Extract the (x, y) coordinate from the center of the cell holding the provided text.  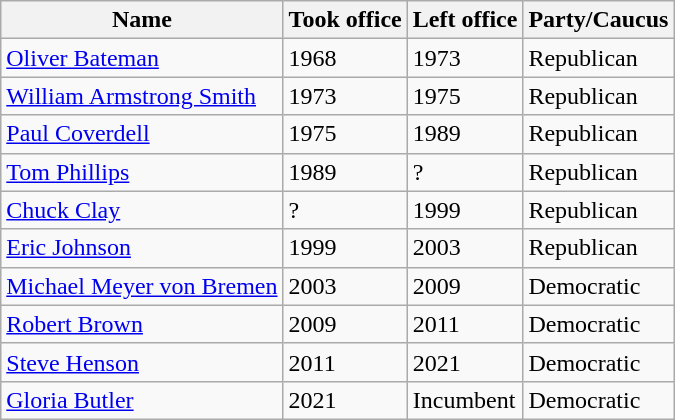
Eric Johnson (142, 248)
Steve Henson (142, 362)
Party/Caucus (598, 20)
Robert Brown (142, 324)
Chuck Clay (142, 210)
William Armstrong Smith (142, 96)
Incumbent (465, 400)
Took office (345, 20)
Gloria Butler (142, 400)
Oliver Bateman (142, 58)
Left office (465, 20)
Michael Meyer von Bremen (142, 286)
Paul Coverdell (142, 134)
1968 (345, 58)
Name (142, 20)
Tom Phillips (142, 172)
